Scan for the cell matching the given text and deliver its [x, y] coordinate at center. 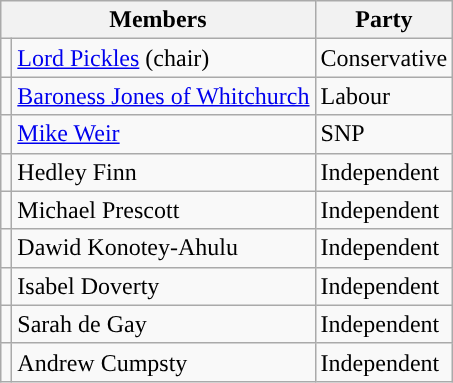
Isabel Doverty [164, 286]
Sarah de Gay [164, 324]
Dawid Konotey-Ahulu [164, 248]
Conservative [384, 58]
Party [384, 20]
Mike Weir [164, 134]
SNP [384, 134]
Lord Pickles (chair) [164, 58]
Hedley Finn [164, 172]
Andrew Cumpsty [164, 362]
Michael Prescott [164, 210]
Baroness Jones of Whitchurch [164, 96]
Members [158, 20]
Labour [384, 96]
